Pinpoint the cell where the given text exists, returning its [X, Y] midpoint coordinate. 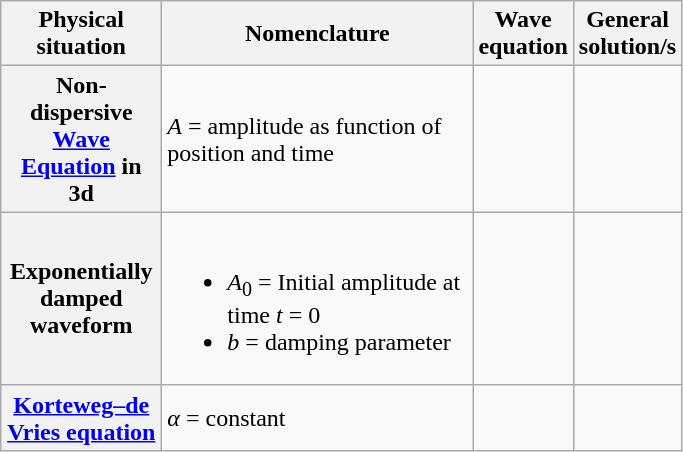
Non-dispersive Wave Equation in 3d [82, 139]
Wave equation [523, 34]
A = amplitude as function of position and time [318, 139]
Korteweg–de Vries equation [82, 418]
Physical situation [82, 34]
α = constant [318, 418]
Nomenclature [318, 34]
A0 = Initial amplitude at time t = 0b = damping parameter [318, 298]
General solution/s [627, 34]
Exponentially damped waveform [82, 298]
